Search for the cell housing the specified text and yield its [X, Y] center coordinate. 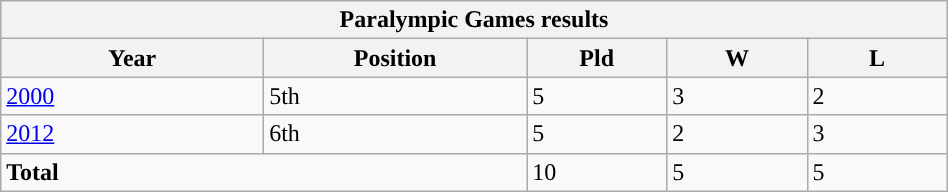
Year [132, 58]
10 [597, 172]
Pld [597, 58]
W [737, 58]
2000 [132, 96]
5th [396, 96]
Total [264, 172]
6th [396, 134]
Position [396, 58]
Paralympic Games results [474, 20]
2012 [132, 134]
L [877, 58]
